Provide the [X, Y] coordinate of the cell's center where the given text is located.  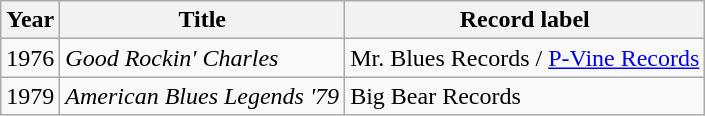
1979 [30, 96]
Good Rockin' Charles [202, 58]
Record label [525, 20]
Year [30, 20]
Mr. Blues Records / P-Vine Records [525, 58]
1976 [30, 58]
Big Bear Records [525, 96]
Title [202, 20]
American Blues Legends '79 [202, 96]
